Identify which cell holds the provided text, then report its (x, y) central coordinate. 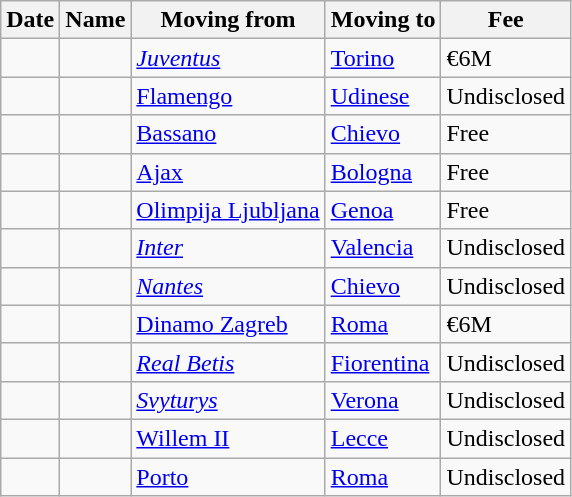
Lecce (383, 438)
Porto (228, 477)
Willem II (228, 438)
Valencia (383, 248)
Name (96, 20)
Fiorentina (383, 362)
Svyturys (228, 400)
Ajax (228, 172)
Udinese (383, 96)
Bologna (383, 172)
Date (30, 20)
Verona (383, 400)
Fee (506, 20)
Genoa (383, 210)
Dinamo Zagreb (228, 324)
Inter (228, 248)
Olimpija Ljubljana (228, 210)
Flamengo (228, 96)
Moving from (228, 20)
Bassano (228, 134)
Juventus (228, 58)
Torino (383, 58)
Nantes (228, 286)
Real Betis (228, 362)
Moving to (383, 20)
